Locate the cell with the specified text and output its (X, Y) center coordinate. 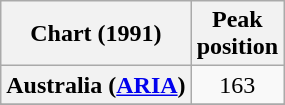
Australia (ARIA) (96, 85)
Peakposition (237, 34)
Chart (1991) (96, 34)
163 (237, 85)
